Identify which cell holds the provided text, then report its [x, y] central coordinate. 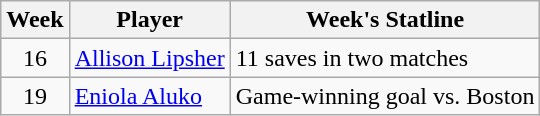
Allison Lipsher [150, 58]
19 [35, 96]
Eniola Aluko [150, 96]
Week's Statline [385, 20]
Week [35, 20]
16 [35, 58]
Player [150, 20]
Game-winning goal vs. Boston [385, 96]
11 saves in two matches [385, 58]
